Capture the cell that displays the provided text and extract its [x, y] central coordinate. 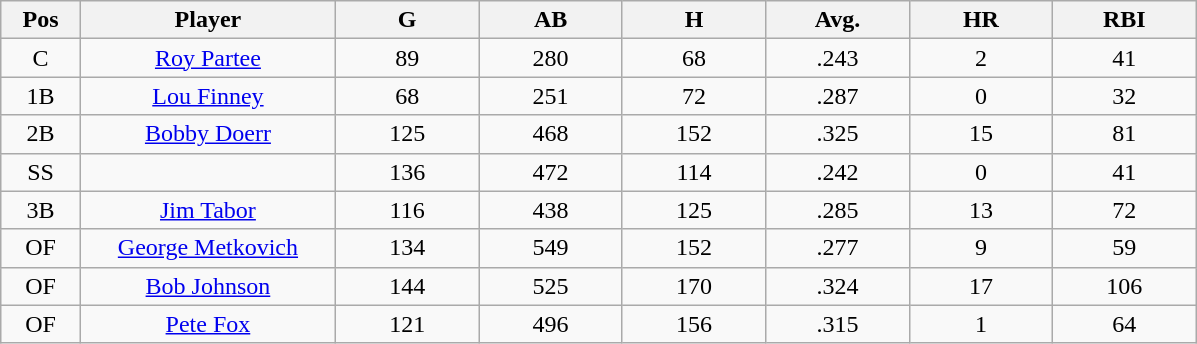
136 [406, 172]
106 [1124, 286]
2B [41, 134]
89 [406, 58]
549 [550, 248]
Bobby Doerr [208, 134]
3B [41, 210]
134 [406, 248]
Roy Partee [208, 58]
RBI [1124, 20]
15 [980, 134]
114 [694, 172]
32 [1124, 96]
G [406, 20]
64 [1124, 324]
17 [980, 286]
280 [550, 58]
496 [550, 324]
Pos [41, 20]
9 [980, 248]
.315 [838, 324]
.325 [838, 134]
438 [550, 210]
HR [980, 20]
472 [550, 172]
1B [41, 96]
.285 [838, 210]
Jim Tabor [208, 210]
.324 [838, 286]
121 [406, 324]
144 [406, 286]
C [41, 58]
468 [550, 134]
59 [1124, 248]
81 [1124, 134]
13 [980, 210]
Player [208, 20]
SS [41, 172]
George Metkovich [208, 248]
Avg. [838, 20]
170 [694, 286]
.242 [838, 172]
AB [550, 20]
.287 [838, 96]
H [694, 20]
525 [550, 286]
1 [980, 324]
.277 [838, 248]
Bob Johnson [208, 286]
156 [694, 324]
Pete Fox [208, 324]
116 [406, 210]
.243 [838, 58]
Lou Finney [208, 96]
251 [550, 96]
2 [980, 58]
